Detect which cell encompasses the target text, then output its [X, Y] center coordinate. 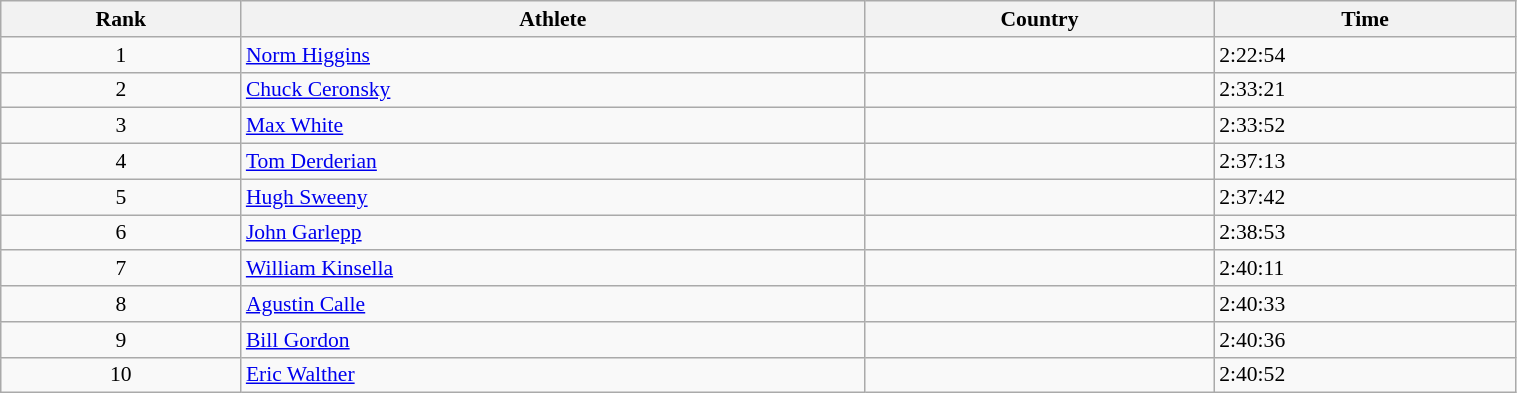
3 [121, 126]
7 [121, 269]
2:40:11 [1365, 269]
Rank [121, 19]
Bill Gordon [553, 340]
2:40:33 [1365, 304]
Athlete [553, 19]
2:22:54 [1365, 55]
6 [121, 233]
John Garlepp [553, 233]
2:40:36 [1365, 340]
William Kinsella [553, 269]
Eric Walther [553, 375]
Agustin Calle [553, 304]
5 [121, 197]
9 [121, 340]
Max White [553, 126]
2:38:53 [1365, 233]
2:33:21 [1365, 90]
8 [121, 304]
4 [121, 162]
2:40:52 [1365, 375]
Tom Derderian [553, 162]
Country [1040, 19]
Chuck Ceronsky [553, 90]
10 [121, 375]
Time [1365, 19]
1 [121, 55]
Hugh Sweeny [553, 197]
Norm Higgins [553, 55]
2 [121, 90]
2:37:13 [1365, 162]
2:37:42 [1365, 197]
2:33:52 [1365, 126]
